Capture the cell that displays the provided text and extract its (x, y) central coordinate. 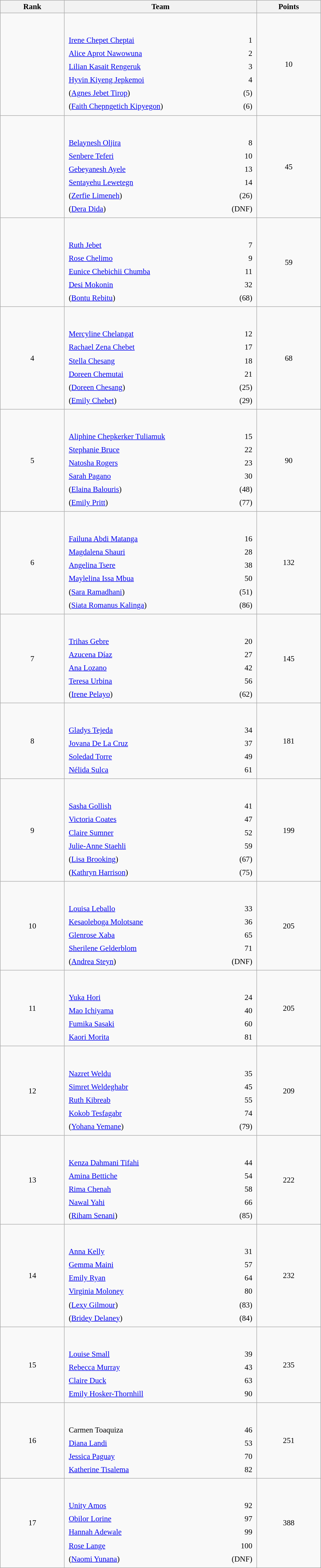
Sasha Gollish 41 Victoria Coates 47 Claire Sumner 52 Julie-Anne Staehli 59 (Lisa Brooking) (67) (Kathryn Harrison) (75) (160, 830)
Teresa Urbina (136, 681)
Rachael Zena Chebet (142, 347)
(25) (236, 387)
Jessica Paguay (146, 1456)
97 (226, 1519)
(86) (239, 605)
Anna Kelly (140, 1252)
71 (232, 948)
(Lisa Brooking) (141, 859)
50 (239, 579)
65 (232, 935)
27 (230, 654)
Rebecca Murray (148, 1367)
61 (240, 770)
(67) (235, 859)
251 (288, 1441)
Failuna Abdi Matanga (145, 539)
(51) (239, 592)
(Naomi Yunana) (132, 1559)
42 (230, 668)
Kesaoleboga Molotsane (138, 922)
(6) (244, 106)
(Sara Ramadhani) (145, 592)
Eunice Chebichii Chumba (145, 271)
Sentayehu Lewetegn (136, 182)
Gladys Tejeda 34 Jovana De La Cruz 37 Soledad Torre 49 Nélida Sulca 61 (160, 741)
Kenza Dahmani Tifahi 44 Amina Bettiche 54 Rima Chenah 58 Nawal Yahi 66 (Riham Senani) (85) (160, 1180)
199 (288, 830)
Mao Ichiyama (143, 1011)
(Bontu Rebitu) (145, 298)
Virginia Moloney (140, 1291)
47 (235, 819)
Senbere Teferi (136, 156)
(Riham Senani) (143, 1215)
181 (288, 741)
52 (235, 833)
Maylelina Issa Mbua (145, 579)
222 (288, 1180)
209 (288, 1091)
Gladys Tejeda (146, 730)
41 (235, 806)
Desi Mokonin (145, 285)
35 (235, 1073)
31 (234, 1252)
Sasha Gollish (141, 806)
Claire Sumner (141, 833)
Trihas Gebre (136, 641)
Carmen Toaquiza (146, 1430)
Emily Hosker-Thornhill (148, 1394)
82 (240, 1469)
Angelina Tsere (145, 565)
Julie-Anne Staehli (141, 846)
Magdalena Shauri (145, 552)
(83) (234, 1304)
28 (239, 552)
Victoria Coates (141, 819)
70 (240, 1456)
Carmen Toaquiza 46 Diana Landi 53 Jessica Paguay 70 Katherine Tisalema 82 (160, 1441)
Azucena Díaz (136, 654)
43 (242, 1367)
(Yohana Yemane) (141, 1126)
Natosha Rogers (147, 463)
Nélida Sulca (146, 770)
Sherilene Gelderblom (138, 948)
68 (288, 358)
33 (232, 908)
63 (242, 1380)
99 (226, 1532)
5 (33, 460)
Kenza Dahmani Tifahi (143, 1163)
21 (236, 374)
(79) (235, 1126)
64 (234, 1278)
40 (237, 1011)
Nazret Weldu 35 Simret Weldeghabr 45 Ruth Kibreab 55 Kokob Tesfagabr 74 (Yohana Yemane) (79) (160, 1091)
Kaori Morita (143, 1037)
34 (240, 730)
(Emily Pritt) (147, 503)
Rose Lange (132, 1545)
Gemma Maini (140, 1265)
(Elaina Balouris) (147, 489)
(75) (235, 872)
Fumika Sasaki (143, 1024)
(26) (230, 195)
Mercyline Chelangat (142, 334)
(29) (236, 400)
100 (226, 1545)
Belaynesh Oljira (136, 143)
Amina Bettiche (143, 1176)
Sarah Pagano (147, 476)
(77) (241, 503)
3 (244, 67)
23 (241, 463)
388 (288, 1523)
Rose Chelimo (145, 258)
60 (237, 1024)
Ana Lozano (136, 668)
Yuka Hori (143, 998)
92 (226, 1506)
38 (239, 565)
Hannah Adewale (132, 1532)
Team (160, 7)
81 (237, 1037)
Glenrose Xaba (138, 935)
18 (236, 360)
6 (33, 563)
Obilor Lorine (132, 1519)
(Dera Dida) (136, 209)
20 (230, 641)
Stephanie Bruce (147, 450)
Ruth Kibreab (141, 1100)
(48) (241, 489)
Hyvin Kiyeng Jepkemoi (150, 80)
Rank (33, 7)
Rima Chenah (143, 1189)
Louisa Leballo (138, 908)
Emily Ryan (140, 1278)
49 (240, 757)
46 (240, 1430)
(Doreen Chesang) (142, 387)
Alice Aprot Nawowuna (150, 54)
53 (240, 1443)
Ruth Jebet (145, 245)
145 (288, 658)
Aliphine Chepkerker Tuliamuk 15 Stephanie Bruce 22 Natosha Rogers 23 Sarah Pagano 30 (Elaina Balouris) (48) (Emily Pritt) (77) (160, 460)
Jovana De La Cruz (146, 744)
Mercyline Chelangat 12 Rachael Zena Chebet 17 Stella Chesang 18 Doreen Chemutai 21 (Doreen Chesang) (25) (Emily Chebet) (29) (160, 358)
54 (237, 1176)
Unity Amos (132, 1506)
(Irene Pelayo) (136, 694)
(62) (230, 694)
32 (239, 285)
Nazret Weldu (141, 1073)
57 (234, 1265)
Stella Chesang (142, 360)
30 (241, 476)
Lilian Kasait Rengeruk (150, 67)
Belaynesh Oljira 8 Senbere Teferi 10 Gebeyanesh Ayele 13 Sentayehu Lewetegn 14 (Zerfie Limeneh) (26) (Dera Dida) (DNF) (160, 167)
36 (232, 922)
Louisa Leballo 33 Kesaoleboga Molotsane 36 Glenrose Xaba 65 Sherilene Gelderblom 71 (Andrea Steyn) (DNF) (160, 926)
66 (237, 1202)
(Siata Romanus Kalinga) (145, 605)
Irene Chepet Cheptai (150, 40)
80 (234, 1291)
Louise Small 39 Rebecca Murray 43 Claire Duck 63 Emily Hosker-Thornhill 90 (160, 1365)
2 (244, 54)
Ruth Jebet 7 Rose Chelimo 9 Eunice Chebichii Chumba 11 Desi Mokonin 32 (Bontu Rebitu) (68) (160, 262)
44 (237, 1163)
(Agnes Jebet Tirop) (150, 93)
(Lexy Gilmour) (140, 1304)
(68) (239, 298)
235 (288, 1365)
Nawal Yahi (143, 1202)
58 (237, 1189)
24 (237, 998)
1 (244, 40)
Claire Duck (148, 1380)
232 (288, 1276)
(85) (237, 1215)
132 (288, 563)
37 (240, 744)
(5) (244, 93)
(Kathryn Harrison) (141, 872)
Doreen Chemutai (142, 374)
Failuna Abdi Matanga 16 Magdalena Shauri 28 Angelina Tsere 38 Maylelina Issa Mbua 50 (Sara Ramadhani) (51) (Siata Romanus Kalinga) (86) (160, 563)
Yuka Hori 24 Mao Ichiyama 40 Fumika Sasaki 60 Kaori Morita 81 (160, 1008)
Anna Kelly 31 Gemma Maini 57 Emily Ryan 64 Virginia Moloney 80 (Lexy Gilmour) (83) (Bridey Delaney) (84) (160, 1276)
(Faith Chepngetich Kipyegon) (150, 106)
Diana Landi (146, 1443)
55 (235, 1100)
Louise Small (148, 1354)
Simret Weldeghabr (141, 1087)
(84) (234, 1318)
Trihas Gebre 20 Azucena Díaz 27 Ana Lozano 42 Teresa Urbina 56 (Irene Pelayo) (62) (160, 658)
(Zerfie Limeneh) (136, 195)
39 (242, 1354)
74 (235, 1113)
(Bridey Delaney) (140, 1318)
22 (241, 450)
(Emily Chebet) (142, 400)
Katherine Tisalema (146, 1469)
Kokob Tesfagabr (141, 1113)
Soledad Torre (146, 757)
Unity Amos 92 Obilor Lorine 97 Hannah Adewale 99 Rose Lange 100 (Naomi Yunana) (DNF) (160, 1523)
(Andrea Steyn) (138, 961)
Gebeyanesh Ayele (136, 169)
Aliphine Chepkerker Tuliamuk (147, 436)
Points (288, 7)
56 (230, 681)
